Capture the cell that displays the provided text and extract its (x, y) central coordinate. 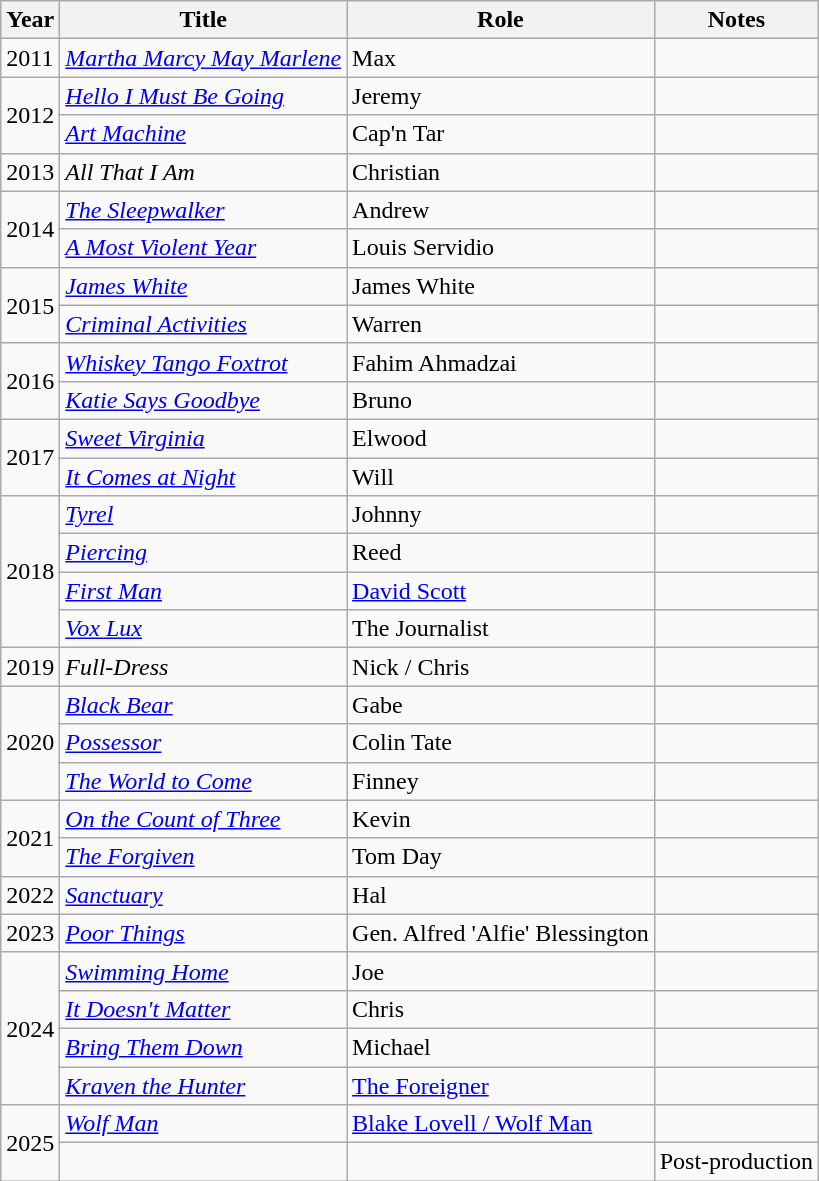
Andrew (501, 210)
Year (30, 20)
Kevin (501, 819)
On the Count of Three (204, 819)
The Journalist (501, 629)
Martha Marcy May Marlene (204, 58)
The Sleepwalker (204, 210)
Hal (501, 895)
It Comes at Night (204, 477)
Finney (501, 781)
Joe (501, 971)
Post-production (736, 1162)
2022 (30, 895)
2023 (30, 933)
2021 (30, 838)
A Most Violent Year (204, 248)
Tyrel (204, 515)
Michael (501, 1047)
The Forgiven (204, 857)
2025 (30, 1143)
Criminal Activities (204, 324)
2013 (30, 172)
Sweet Virginia (204, 438)
Black Bear (204, 705)
2011 (30, 58)
2019 (30, 667)
Wolf Man (204, 1124)
Bring Them Down (204, 1047)
Warren (501, 324)
Possessor (204, 743)
Poor Things (204, 933)
Vox Lux (204, 629)
The Foreigner (501, 1085)
2014 (30, 229)
First Man (204, 591)
Piercing (204, 553)
Bruno (501, 400)
Katie Says Goodbye (204, 400)
2017 (30, 457)
2018 (30, 572)
Whiskey Tango Foxtrot (204, 362)
Johnny (501, 515)
Gabe (501, 705)
David Scott (501, 591)
2020 (30, 743)
Nick / Chris (501, 667)
Will (501, 477)
2012 (30, 115)
Notes (736, 20)
Full-Dress (204, 667)
Max (501, 58)
It Doesn't Matter (204, 1009)
Sanctuary (204, 895)
Hello I Must Be Going (204, 96)
Title (204, 20)
Christian (501, 172)
Jeremy (501, 96)
Kraven the Hunter (204, 1085)
Blake Lovell / Wolf Man (501, 1124)
2016 (30, 381)
Fahim Ahmadzai (501, 362)
Colin Tate (501, 743)
Tom Day (501, 857)
Gen. Alfred 'Alfie' Blessington (501, 933)
Reed (501, 553)
Elwood (501, 438)
Swimming Home (204, 971)
Cap'n Tar (501, 134)
Chris (501, 1009)
Louis Servidio (501, 248)
2024 (30, 1028)
All That I Am (204, 172)
Role (501, 20)
2015 (30, 305)
The World to Come (204, 781)
Art Machine (204, 134)
